Detect which cell encompasses the target text, then output its [x, y] center coordinate. 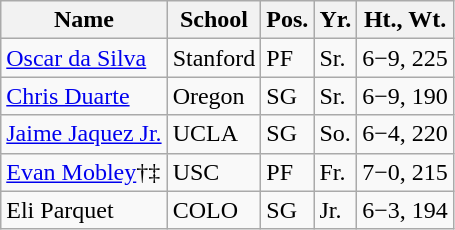
6−9, 225 [406, 58]
Oregon [214, 96]
Stanford [214, 58]
Oscar da Silva [84, 58]
Ht., Wt. [406, 20]
6−9, 190 [406, 96]
Jr. [336, 210]
UCLA [214, 134]
Pos. [288, 20]
7−0, 215 [406, 172]
6−4, 220 [406, 134]
Name [84, 20]
Jaime Jaquez Jr. [84, 134]
Evan Mobley†‡ [84, 172]
Yr. [336, 20]
School [214, 20]
Fr. [336, 172]
Chris Duarte [84, 96]
6−3, 194 [406, 210]
Eli Parquet [84, 210]
So. [336, 134]
USC [214, 172]
COLO [214, 210]
